Identify which cell holds the provided text, then report its (x, y) central coordinate. 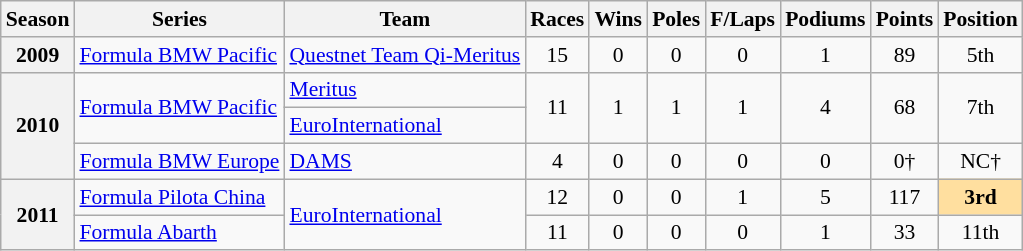
11th (980, 233)
Series (179, 19)
2010 (38, 126)
Wins (618, 19)
5 (826, 197)
117 (905, 197)
Formula Pilota China (179, 197)
Podiums (826, 19)
Team (404, 19)
Points (905, 19)
Questnet Team Qi-Meritus (404, 55)
0† (905, 162)
NC† (980, 162)
Season (38, 19)
89 (905, 55)
Races (557, 19)
DAMS (404, 162)
7th (980, 108)
12 (557, 197)
F/Laps (742, 19)
2011 (38, 214)
68 (905, 108)
15 (557, 55)
Poles (676, 19)
Meritus (404, 90)
Position (980, 19)
Formula Abarth (179, 233)
2009 (38, 55)
5th (980, 55)
Formula BMW Europe (179, 162)
33 (905, 233)
3rd (980, 197)
